From the cell containing the given text, extract its center point as [X, Y] coordinate. 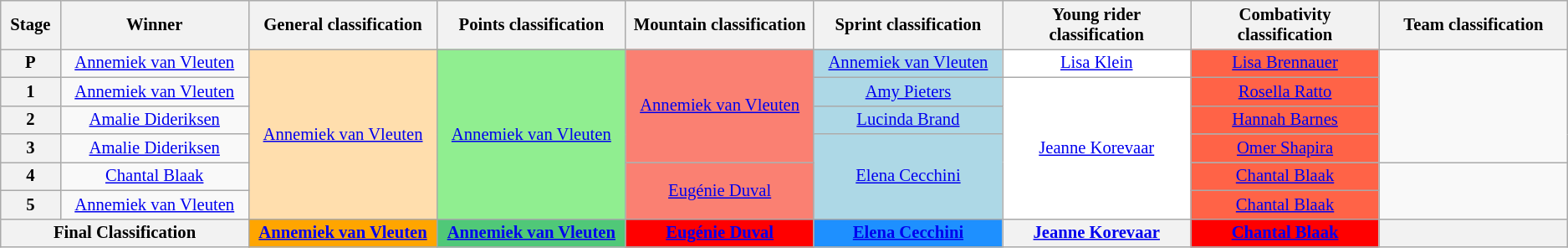
Lisa Brennauer [1285, 63]
2 [30, 120]
Lucinda Brand [908, 120]
1 [30, 91]
Lisa Klein [1097, 63]
Combativity classification [1285, 24]
Team classification [1474, 24]
Young rider classification [1097, 24]
4 [30, 176]
P [30, 63]
Amy Pieters [908, 91]
Stage [30, 24]
Mountain classification [719, 24]
Final Classification [125, 233]
Omer Shapira [1285, 148]
Rosella Ratto [1285, 91]
General classification [343, 24]
Points classification [532, 24]
Hannah Barnes [1285, 120]
Winner [154, 24]
Sprint classification [908, 24]
5 [30, 204]
3 [30, 148]
